From the cell containing the given text, extract its center point as [x, y] coordinate. 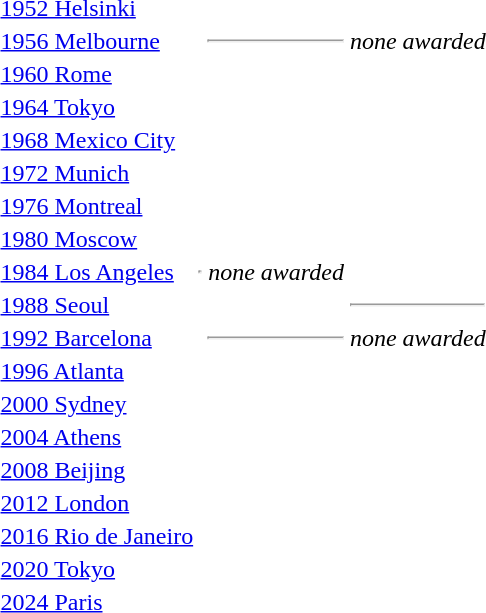
none awarded [276, 272]
